Find where the given text appears and provide that cell's center as [X, Y] coordinate. 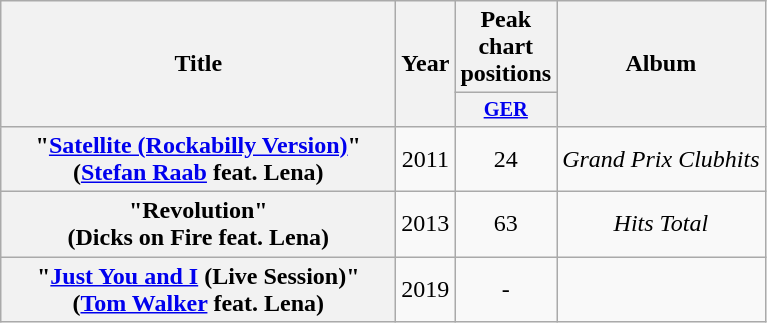
"Revolution"(Dicks on Fire feat. Lena) [198, 224]
2011 [426, 158]
24 [506, 158]
- [506, 290]
2013 [426, 224]
Title [198, 64]
"Satellite (Rockabilly Version)"(Stefan Raab feat. Lena) [198, 158]
63 [506, 224]
Year [426, 64]
GER [506, 110]
Album [661, 64]
"Just You and I (Live Session)"(Tom Walker feat. Lena) [198, 290]
2019 [426, 290]
Hits Total [661, 224]
Peak chart positions [506, 47]
Grand Prix Clubhits [661, 158]
